Locate the cell with the specified text and output its [x, y] center coordinate. 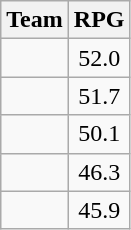
50.1 [99, 134]
45.9 [99, 210]
52.0 [99, 58]
51.7 [99, 96]
Team [35, 20]
46.3 [99, 172]
RPG [99, 20]
